Return the (x, y) coordinate for the center point of the cell that contains the specified text.  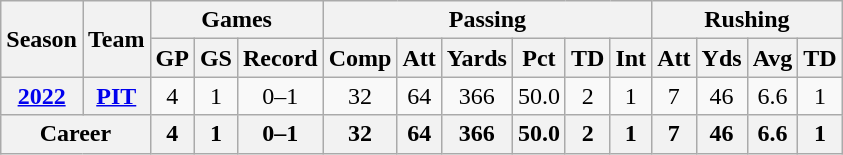
PIT (116, 96)
Passing (487, 20)
GP (172, 58)
GS (216, 58)
Games (236, 20)
Record (280, 58)
Pct (538, 58)
Career (76, 134)
Team (116, 39)
Rushing (748, 20)
2022 (42, 96)
Yds (722, 58)
Int (631, 58)
Comp (360, 58)
Avg (772, 58)
Yards (476, 58)
Season (42, 39)
